Return the (X, Y) coordinate for the center point of the cell that contains the specified text.  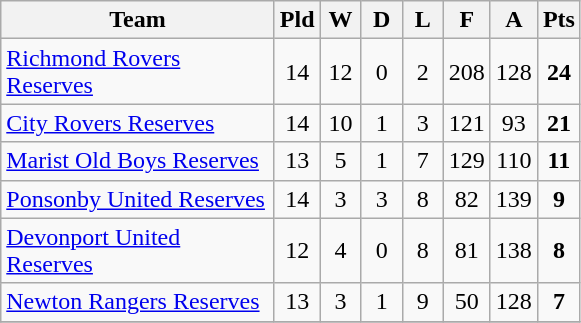
5 (340, 161)
110 (514, 161)
City Rovers Reserves (138, 123)
D (382, 20)
Richmond Rovers Reserves (138, 72)
W (340, 20)
Pts (558, 20)
129 (466, 161)
L (422, 20)
Marist Old Boys Reserves (138, 161)
4 (340, 250)
Pld (297, 20)
F (466, 20)
82 (466, 199)
Ponsonby United Reserves (138, 199)
139 (514, 199)
81 (466, 250)
138 (514, 250)
10 (340, 123)
11 (558, 161)
50 (466, 302)
93 (514, 123)
24 (558, 72)
Newton Rangers Reserves (138, 302)
121 (466, 123)
Devonport United Reserves (138, 250)
A (514, 20)
208 (466, 72)
Team (138, 20)
21 (558, 123)
2 (422, 72)
